Return the (x, y) coordinate for the center point of the cell that contains the specified text.  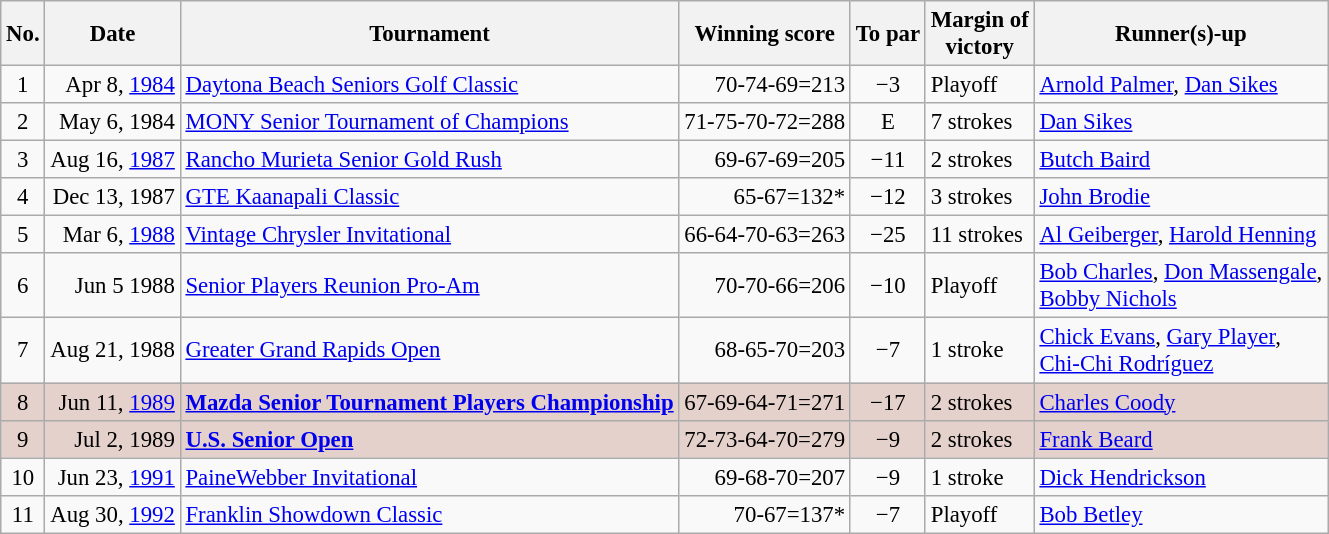
Bob Betley (1180, 514)
Mazda Senior Tournament Players Championship (430, 402)
John Brodie (1180, 197)
Greater Grand Rapids Open (430, 350)
Frank Beard (1180, 439)
69-68-70=207 (765, 477)
3 (23, 160)
9 (23, 439)
May 6, 1984 (112, 122)
Butch Baird (1180, 160)
Dec 13, 1987 (112, 197)
Al Geiberger, Harold Henning (1180, 235)
Aug 21, 1988 (112, 350)
7 (23, 350)
Apr 8, 1984 (112, 85)
11 (23, 514)
Franklin Showdown Classic (430, 514)
Charles Coody (1180, 402)
11 strokes (980, 235)
66-64-70-63=263 (765, 235)
4 (23, 197)
−11 (888, 160)
Daytona Beach Seniors Golf Classic (430, 85)
U.S. Senior Open (430, 439)
−10 (888, 286)
Runner(s)-up (1180, 34)
−12 (888, 197)
Jun 11, 1989 (112, 402)
8 (23, 402)
2 (23, 122)
70-67=137* (765, 514)
Senior Players Reunion Pro-Am (430, 286)
71-75-70-72=288 (765, 122)
65-67=132* (765, 197)
5 (23, 235)
6 (23, 286)
Winning score (765, 34)
67-69-64-71=271 (765, 402)
E (888, 122)
Tournament (430, 34)
Dick Hendrickson (1180, 477)
Vintage Chrysler Invitational (430, 235)
Jul 2, 1989 (112, 439)
No. (23, 34)
To par (888, 34)
68-65-70=203 (765, 350)
69-67-69=205 (765, 160)
Arnold Palmer, Dan Sikes (1180, 85)
−3 (888, 85)
Jun 23, 1991 (112, 477)
Jun 5 1988 (112, 286)
72-73-64-70=279 (765, 439)
Margin ofvictory (980, 34)
GTE Kaanapali Classic (430, 197)
PaineWebber Invitational (430, 477)
7 strokes (980, 122)
10 (23, 477)
Aug 30, 1992 (112, 514)
70-74-69=213 (765, 85)
Dan Sikes (1180, 122)
1 (23, 85)
Chick Evans, Gary Player, Chi-Chi Rodríguez (1180, 350)
Date (112, 34)
Rancho Murieta Senior Gold Rush (430, 160)
MONY Senior Tournament of Champions (430, 122)
Aug 16, 1987 (112, 160)
Mar 6, 1988 (112, 235)
70-70-66=206 (765, 286)
3 strokes (980, 197)
−17 (888, 402)
Bob Charles, Don Massengale, Bobby Nichols (1180, 286)
−25 (888, 235)
